For the text-containing cell, return its midpoint in (X, Y) coordinate format. 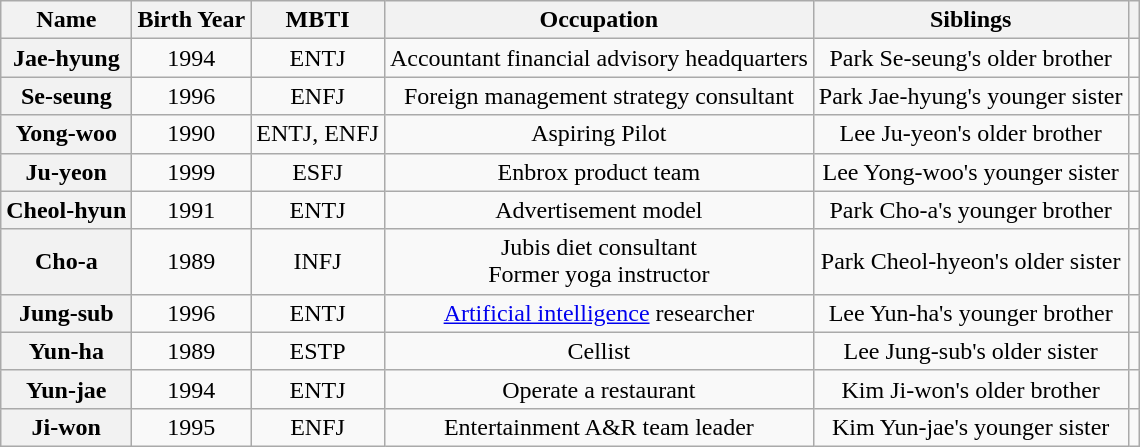
Yong-woo (66, 134)
Yun-jae (66, 389)
Accountant financial advisory headquarters (598, 58)
Park Se-seung's older brother (970, 58)
Lee Jung-sub's older sister (970, 351)
Operate a restaurant (598, 389)
Ju-yeon (66, 172)
Yun-ha (66, 351)
ESTP (318, 351)
Aspiring Pilot (598, 134)
1999 (192, 172)
INFJ (318, 262)
ENTJ, ENFJ (318, 134)
1990 (192, 134)
Jae-hyung (66, 58)
Artificial intelligence researcher (598, 313)
Cellist (598, 351)
1995 (192, 427)
Cheol-hyun (66, 210)
Advertisement model (598, 210)
Occupation (598, 20)
MBTI (318, 20)
Entertainment A&R team leader (598, 427)
Lee Ju-yeon's older brother (970, 134)
Lee Yong-woo's younger sister (970, 172)
Park Cheol-hyeon's older sister (970, 262)
ESFJ (318, 172)
Kim Yun-jae's younger sister (970, 427)
Siblings (970, 20)
Park Jae-hyung's younger sister (970, 96)
1991 (192, 210)
Enbrox product team (598, 172)
Kim Ji-won's older brother (970, 389)
Ji-won (66, 427)
Jubis diet consultantFormer yoga instructor (598, 262)
Name (66, 20)
Foreign management strategy consultant (598, 96)
Lee Yun-ha's younger brother (970, 313)
Birth Year (192, 20)
Se-seung (66, 96)
Jung-sub (66, 313)
Park Cho-a's younger brother (970, 210)
Cho-a (66, 262)
